Provide the (X, Y) coordinate of the cell's center where the given text is located.  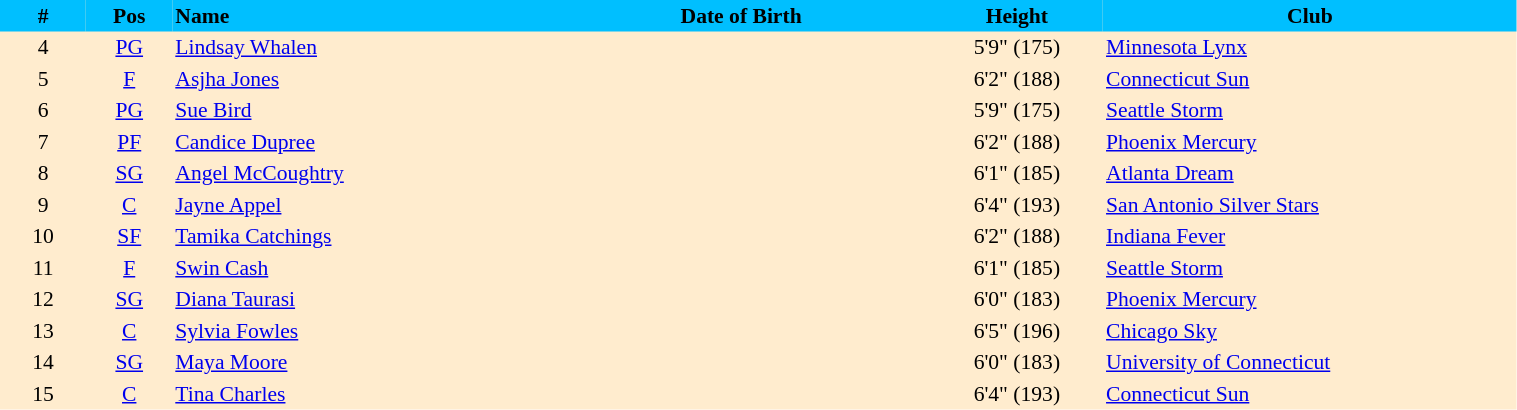
Date of Birth (742, 16)
9 (43, 205)
Club (1310, 16)
Name (362, 16)
San Antonio Silver Stars (1310, 205)
10 (43, 236)
Asjha Jones (362, 79)
Angel McCoughtry (362, 174)
Tamika Catchings (362, 236)
15 (43, 394)
5 (43, 79)
12 (43, 300)
Atlanta Dream (1310, 174)
11 (43, 268)
6 (43, 110)
13 (43, 331)
7 (43, 142)
6'5" (196) (1017, 331)
# (43, 16)
Maya Moore (362, 362)
PF (129, 142)
Jayne Appel (362, 205)
Indiana Fever (1310, 236)
Sue Bird (362, 110)
8 (43, 174)
Lindsay Whalen (362, 48)
Swin Cash (362, 268)
SF (129, 236)
Height (1017, 16)
Chicago Sky (1310, 331)
Candice Dupree (362, 142)
4 (43, 48)
Minnesota Lynx (1310, 48)
Sylvia Fowles (362, 331)
Diana Taurasi (362, 300)
14 (43, 362)
Pos (129, 16)
Tina Charles (362, 394)
University of Connecticut (1310, 362)
